From the cell containing the given text, extract its center point as (x, y) coordinate. 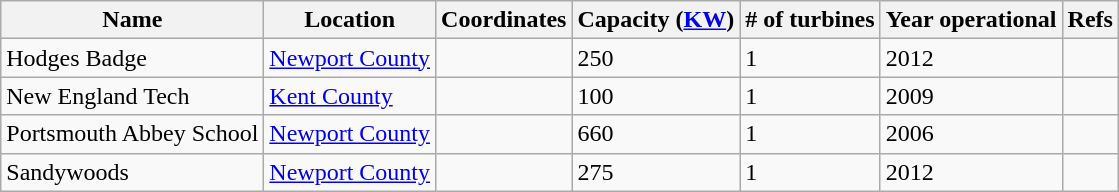
660 (656, 134)
Kent County (350, 96)
Hodges Badge (132, 58)
2009 (971, 96)
New England Tech (132, 96)
Portsmouth Abbey School (132, 134)
Year operational (971, 20)
Refs (1090, 20)
100 (656, 96)
Sandywoods (132, 172)
Capacity (KW) (656, 20)
Location (350, 20)
275 (656, 172)
Coordinates (504, 20)
Name (132, 20)
250 (656, 58)
# of turbines (810, 20)
2006 (971, 134)
